Find where the given text appears and provide that cell's center as [x, y] coordinate. 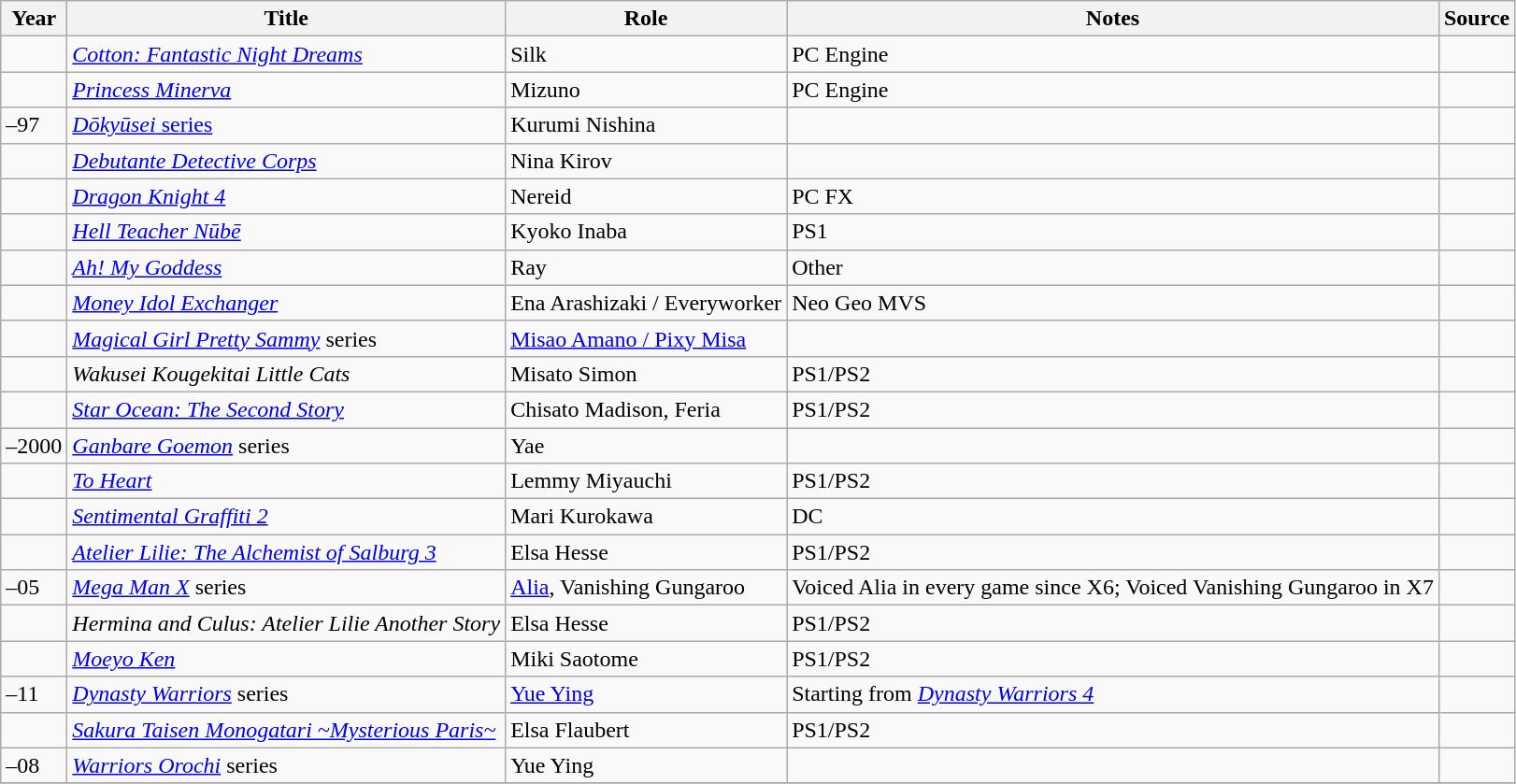
Dragon Knight 4 [286, 196]
Princess Minerva [286, 90]
–08 [34, 765]
Ena Arashizaki / Everyworker [647, 303]
Notes [1113, 19]
Hermina and Culus: Atelier Lilie Another Story [286, 623]
Kyoko Inaba [647, 232]
–97 [34, 125]
Ah! My Goddess [286, 267]
Lemmy Miyauchi [647, 481]
Voiced Alia in every game since X6; Voiced Vanishing Gungaroo in X7 [1113, 588]
Mizuno [647, 90]
Dōkyūsei series [286, 125]
Magical Girl Pretty Sammy series [286, 338]
Sakura Taisen Monogatari ~Mysterious Paris~ [286, 730]
PC FX [1113, 196]
Elsa Flaubert [647, 730]
Year [34, 19]
Neo Geo MVS [1113, 303]
Kurumi Nishina [647, 125]
Miki Saotome [647, 659]
Other [1113, 267]
Alia, Vanishing Gungaroo [647, 588]
Dynasty Warriors series [286, 694]
Chisato Madison, Feria [647, 409]
Misato Simon [647, 374]
–2000 [34, 446]
Nina Kirov [647, 161]
Moeyo Ken [286, 659]
Mari Kurokawa [647, 517]
Mega Man X series [286, 588]
Atelier Lilie: The Alchemist of Salburg 3 [286, 552]
Wakusei Kougekitai Little Cats [286, 374]
Star Ocean: The Second Story [286, 409]
Title [286, 19]
Source [1477, 19]
To Heart [286, 481]
Nereid [647, 196]
Yae [647, 446]
Hell Teacher Nūbē [286, 232]
Misao Amano / Pixy Misa [647, 338]
Debutante Detective Corps [286, 161]
Sentimental Graffiti 2 [286, 517]
PS1 [1113, 232]
–11 [34, 694]
Ganbare Goemon series [286, 446]
–05 [34, 588]
Money Idol Exchanger [286, 303]
Starting from Dynasty Warriors 4 [1113, 694]
Role [647, 19]
Silk [647, 54]
DC [1113, 517]
Ray [647, 267]
Warriors Orochi series [286, 765]
Cotton: Fantastic Night Dreams [286, 54]
